Return the (x, y) coordinate for the center point of the cell that contains the specified text.  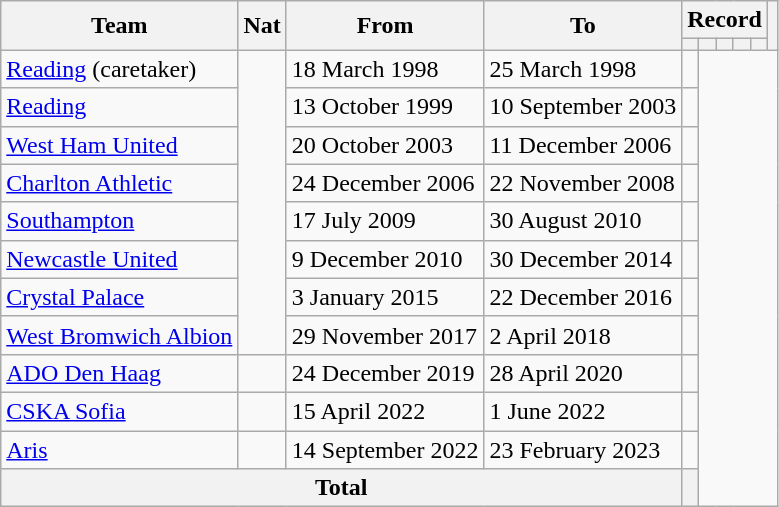
15 April 2022 (385, 411)
29 November 2017 (385, 335)
Aris (120, 449)
23 February 2023 (583, 449)
CSKA Sofia (120, 411)
Total (342, 488)
14 September 2022 (385, 449)
Team (120, 26)
Record (725, 20)
West Ham United (120, 145)
2 April 2018 (583, 335)
24 December 2019 (385, 373)
Crystal Palace (120, 297)
3 January 2015 (385, 297)
30 December 2014 (583, 259)
To (583, 26)
13 October 1999 (385, 107)
25 March 1998 (583, 69)
22 November 2008 (583, 183)
17 July 2009 (385, 221)
From (385, 26)
24 December 2006 (385, 183)
11 December 2006 (583, 145)
Nat (262, 26)
West Bromwich Albion (120, 335)
9 December 2010 (385, 259)
30 August 2010 (583, 221)
Charlton Athletic (120, 183)
18 March 1998 (385, 69)
Newcastle United (120, 259)
28 April 2020 (583, 373)
22 December 2016 (583, 297)
Reading (120, 107)
Reading (caretaker) (120, 69)
Southampton (120, 221)
1 June 2022 (583, 411)
20 October 2003 (385, 145)
10 September 2003 (583, 107)
ADO Den Haag (120, 373)
